Return the (x, y) coordinate for the center point of the cell that contains the specified text.  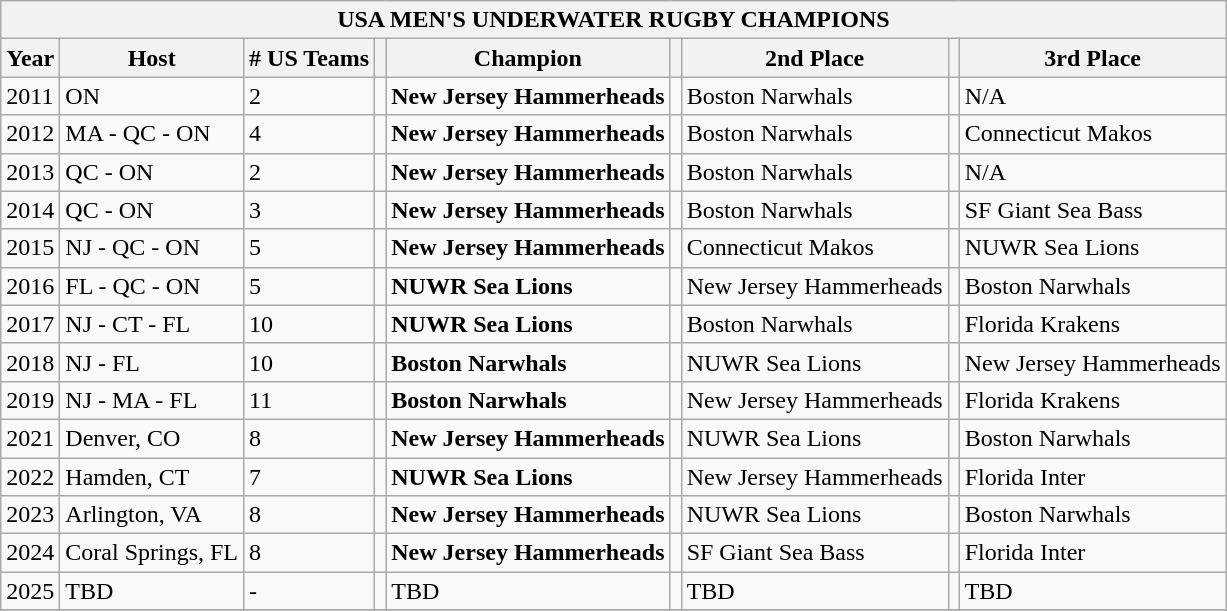
2013 (30, 172)
3 (310, 210)
11 (310, 400)
MA - QC - ON (152, 134)
Hamden, CT (152, 477)
# US Teams (310, 58)
Champion (528, 58)
2011 (30, 96)
2015 (30, 248)
NJ - FL (152, 362)
- (310, 591)
2022 (30, 477)
NJ - QC - ON (152, 248)
2018 (30, 362)
Arlington, VA (152, 515)
2012 (30, 134)
2024 (30, 553)
FL - QC - ON (152, 286)
ON (152, 96)
USA MEN'S UNDERWATER RUGBY CHAMPIONS (614, 20)
2023 (30, 515)
7 (310, 477)
Denver, CO (152, 438)
2025 (30, 591)
2021 (30, 438)
2016 (30, 286)
Host (152, 58)
2nd Place (814, 58)
2019 (30, 400)
NJ - MA - FL (152, 400)
2017 (30, 324)
Year (30, 58)
Coral Springs, FL (152, 553)
2014 (30, 210)
3rd Place (1092, 58)
NJ - CT - FL (152, 324)
4 (310, 134)
